Scan for the cell matching the given text and deliver its (x, y) coordinate at center. 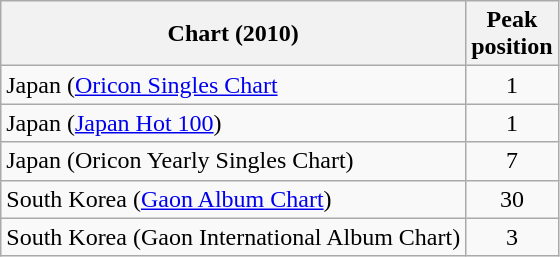
South Korea (Gaon Album Chart) (234, 199)
South Korea (Gaon International Album Chart) (234, 237)
Japan (Japan Hot 100) (234, 123)
30 (512, 199)
3 (512, 237)
Japan (Oricon Singles Chart (234, 85)
Japan (Oricon Yearly Singles Chart) (234, 161)
Peakposition (512, 34)
Chart (2010) (234, 34)
7 (512, 161)
